Scan for the cell matching the given text and deliver its (x, y) coordinate at center. 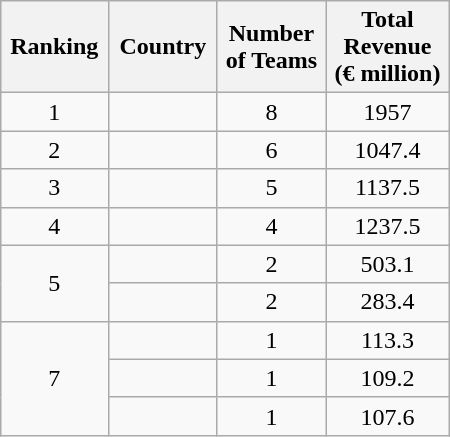
7 (54, 378)
503.1 (388, 264)
109.2 (388, 378)
1047.4 (388, 150)
Total Revenue (€ million) (388, 47)
1137.5 (388, 188)
107.6 (388, 416)
8 (272, 112)
1237.5 (388, 226)
113.3 (388, 340)
Number of Teams (272, 47)
Country (164, 47)
6 (272, 150)
1957 (388, 112)
283.4 (388, 302)
Ranking (54, 47)
3 (54, 188)
